Detect which cell encompasses the target text, then output its (X, Y) center coordinate. 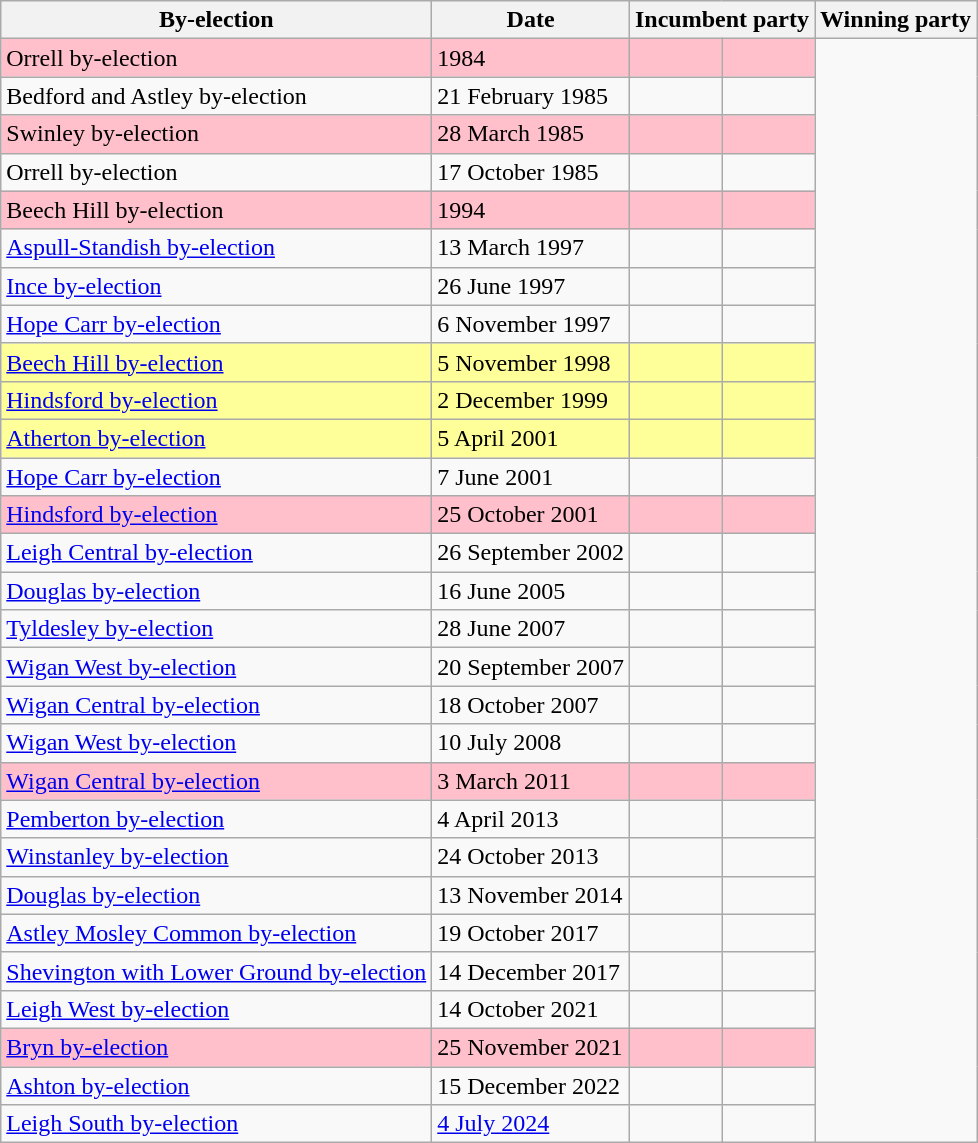
Winstanley by-election (216, 857)
Tyldesley by-election (216, 629)
10 July 2008 (531, 743)
Swinley by-election (216, 134)
By-election (216, 20)
25 November 2021 (531, 1047)
21 February 1985 (531, 96)
16 June 2005 (531, 591)
1994 (531, 210)
Ashton by-election (216, 1085)
25 October 2001 (531, 515)
7 June 2001 (531, 477)
Date (531, 20)
Atherton by-election (216, 438)
Pemberton by-election (216, 819)
Shevington with Lower Ground by-election (216, 971)
19 October 2017 (531, 933)
14 December 2017 (531, 971)
17 October 1985 (531, 172)
1984 (531, 58)
2 December 1999 (531, 400)
26 September 2002 (531, 553)
3 March 2011 (531, 781)
4 July 2024 (531, 1124)
Leigh Central by-election (216, 553)
Bryn by-election (216, 1047)
Aspull-Standish by-election (216, 248)
14 October 2021 (531, 1009)
13 November 2014 (531, 895)
5 April 2001 (531, 438)
15 December 2022 (531, 1085)
28 June 2007 (531, 629)
5 November 1998 (531, 362)
Bedford and Astley by-election (216, 96)
20 September 2007 (531, 667)
13 March 1997 (531, 248)
28 March 1985 (531, 134)
Ince by-election (216, 286)
4 April 2013 (531, 819)
18 October 2007 (531, 705)
Winning party (896, 20)
Leigh South by-election (216, 1124)
Leigh West by-election (216, 1009)
Incumbent party (722, 20)
26 June 1997 (531, 286)
Astley Mosley Common by-election (216, 933)
24 October 2013 (531, 857)
6 November 1997 (531, 324)
